Detect which cell encompasses the target text, then output its [X, Y] center coordinate. 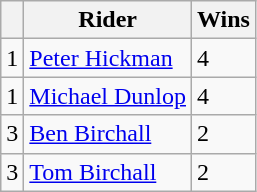
Wins [224, 20]
Rider [108, 20]
Peter Hickman [108, 58]
Tom Birchall [108, 172]
Ben Birchall [108, 134]
Michael Dunlop [108, 96]
